Determine the (x, y) coordinate at the center of the cell enclosing the given text.  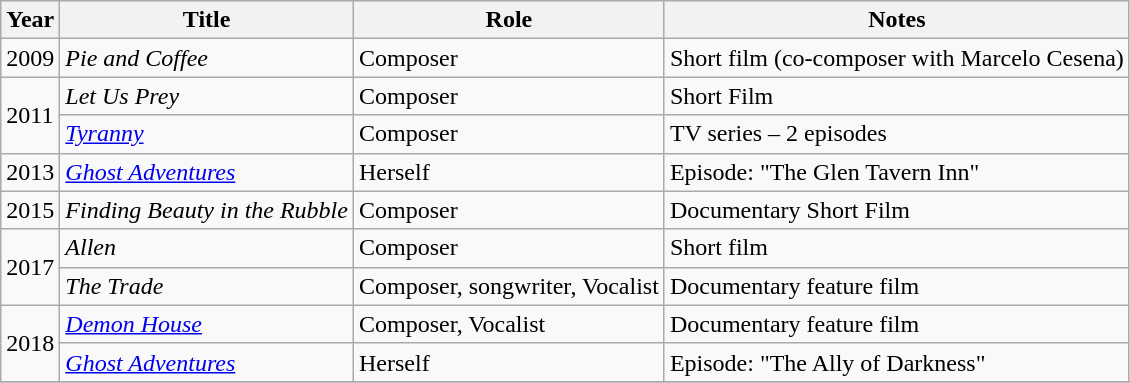
2015 (30, 210)
Finding Beauty in the Rubble (207, 210)
Composer, Vocalist (508, 324)
2017 (30, 267)
Episode: "The Ally of Darkness" (896, 362)
Demon House (207, 324)
TV series – 2 episodes (896, 134)
Role (508, 20)
Composer, songwriter, Vocalist (508, 286)
Tyranny (207, 134)
2013 (30, 172)
Notes (896, 20)
Title (207, 20)
Short film (co-composer with Marcelo Cesena) (896, 58)
The Trade (207, 286)
Allen (207, 248)
Year (30, 20)
Documentary Short Film (896, 210)
Let Us Prey (207, 96)
Short Film (896, 96)
2018 (30, 343)
Short film (896, 248)
Episode: "The Glen Tavern Inn" (896, 172)
Pie and Coffee (207, 58)
2011 (30, 115)
2009 (30, 58)
